Scan for the cell matching the given text and deliver its [X, Y] coordinate at center. 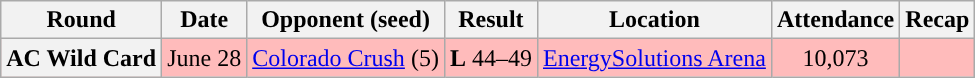
Opponent (seed) [346, 20]
AC Wild Card [82, 58]
Attendance [835, 20]
Colorado Crush (5) [346, 58]
Date [204, 20]
Recap [938, 20]
June 28 [204, 58]
Location [654, 20]
EnergySolutions Arena [654, 58]
L 44–49 [490, 58]
Round [82, 20]
Result [490, 20]
10,073 [835, 58]
